Extract the (X, Y) coordinate from the center of the cell holding the provided text.  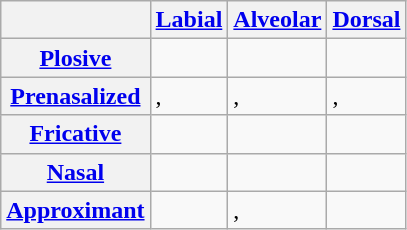
Fricative (76, 134)
Nasal (76, 172)
Approximant (76, 210)
Alveolar (278, 20)
Dorsal (366, 20)
Prenasalized (76, 96)
Labial (189, 20)
Plosive (76, 58)
